Capture the cell that displays the provided text and extract its (x, y) central coordinate. 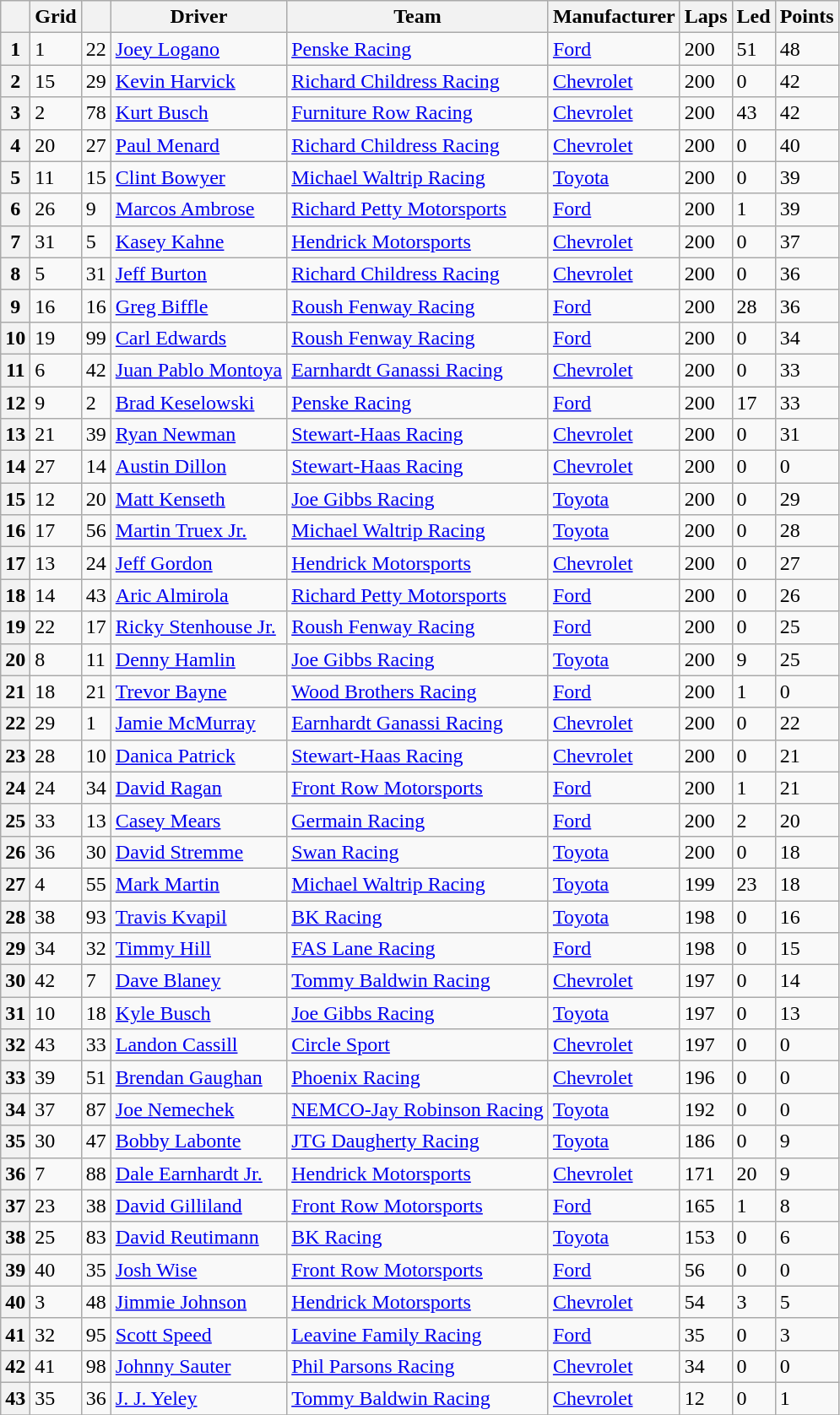
Travis Kvapil (198, 916)
Kevin Harvick (198, 81)
Phil Parsons Racing (418, 1366)
Wood Brothers Racing (418, 691)
Manufacturer (614, 17)
186 (706, 1141)
54 (706, 1302)
Trevor Bayne (198, 691)
David Gilliland (198, 1206)
Mark Martin (198, 884)
Clint Bowyer (198, 177)
83 (96, 1238)
Ricky Stenhouse Jr. (198, 627)
Team (418, 17)
Ryan Newman (198, 435)
Furniture Row Racing (418, 113)
Jeff Burton (198, 274)
Leavine Family Racing (418, 1334)
Scott Speed (198, 1334)
FAS Lane Racing (418, 949)
Driver (198, 17)
JTG Daugherty Racing (418, 1141)
88 (96, 1174)
87 (96, 1109)
Grid (56, 17)
Matt Kenseth (198, 499)
47 (96, 1141)
Jeff Gordon (198, 563)
David Stremme (198, 852)
Laps (706, 17)
Josh Wise (198, 1270)
Johnny Sauter (198, 1366)
55 (96, 884)
95 (96, 1334)
Timmy Hill (198, 949)
David Ragan (198, 788)
196 (706, 1077)
199 (706, 884)
J. J. Yeley (198, 1398)
93 (96, 916)
Jimmie Johnson (198, 1302)
Swan Racing (418, 852)
Kyle Busch (198, 1013)
Phoenix Racing (418, 1077)
Points (807, 17)
Paul Menard (198, 145)
Led (753, 17)
153 (706, 1238)
Dave Blaney (198, 981)
Danica Patrick (198, 756)
Dale Earnhardt Jr. (198, 1174)
Aric Almirola (198, 595)
Brad Keselowski (198, 403)
Marcos Ambrose (198, 209)
Casey Mears (198, 820)
78 (96, 113)
Joey Logano (198, 49)
Joe Nemechek (198, 1109)
Greg Biffle (198, 306)
NEMCO-Jay Robinson Racing (418, 1109)
David Reutimann (198, 1238)
98 (96, 1366)
192 (706, 1109)
Juan Pablo Montoya (198, 370)
Denny Hamlin (198, 659)
Germain Racing (418, 820)
Circle Sport (418, 1045)
Bobby Labonte (198, 1141)
171 (706, 1174)
Kurt Busch (198, 113)
99 (96, 338)
Jamie McMurray (198, 724)
165 (706, 1206)
Kasey Kahne (198, 241)
Carl Edwards (198, 338)
Austin Dillon (198, 467)
Martin Truex Jr. (198, 531)
Brendan Gaughan (198, 1077)
Landon Cassill (198, 1045)
